Find where the given text appears and provide that cell's center as [x, y] coordinate. 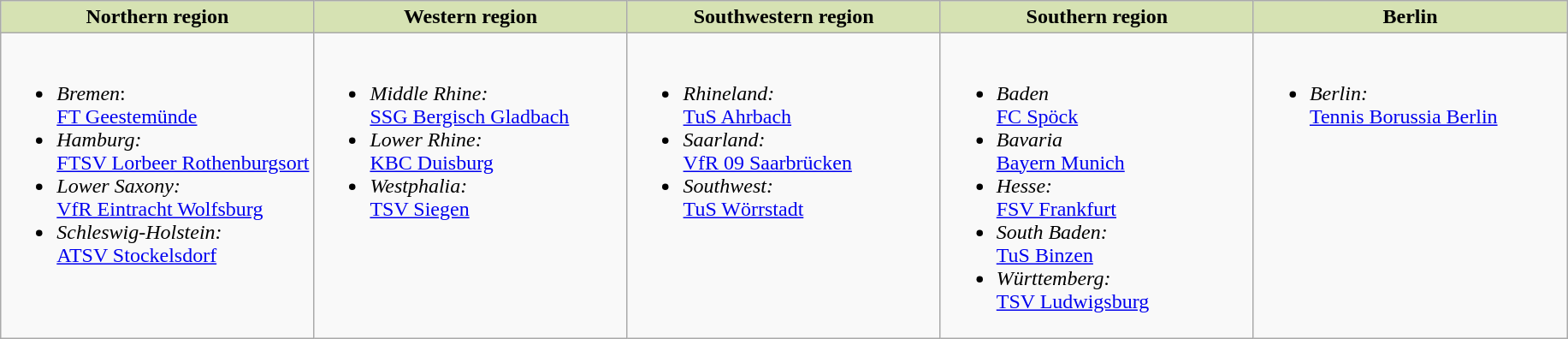
Northern region [157, 17]
Rhineland:TuS AhrbachSaarland: VfR 09 SaarbrückenSouthwest:TuS Wörrstadt [784, 186]
BadenFC SpöckBavariaBayern MunichHesse:FSV FrankfurtSouth Baden:TuS BinzenWürttemberg:TSV Ludwigsburg [1097, 186]
Middle Rhine:SSG Bergisch GladbachLower Rhine:KBC DuisburgWestphalia:TSV Siegen [470, 186]
Bremen:FT GeestemündeHamburg:FTSV Lorbeer RothenburgsortLower Saxony:VfR Eintracht WolfsburgSchleswig-Holstein:ATSV Stockelsdorf [157, 186]
Southern region [1097, 17]
Berlin:Tennis Borussia Berlin [1410, 186]
Western region [470, 17]
Berlin [1410, 17]
Southwestern region [784, 17]
